Scan for the cell matching the given text and deliver its [x, y] coordinate at center. 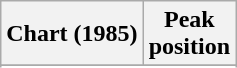
Peakposition [189, 34]
Chart (1985) [72, 34]
